Return (X, Y) of the center of cell containing provided text 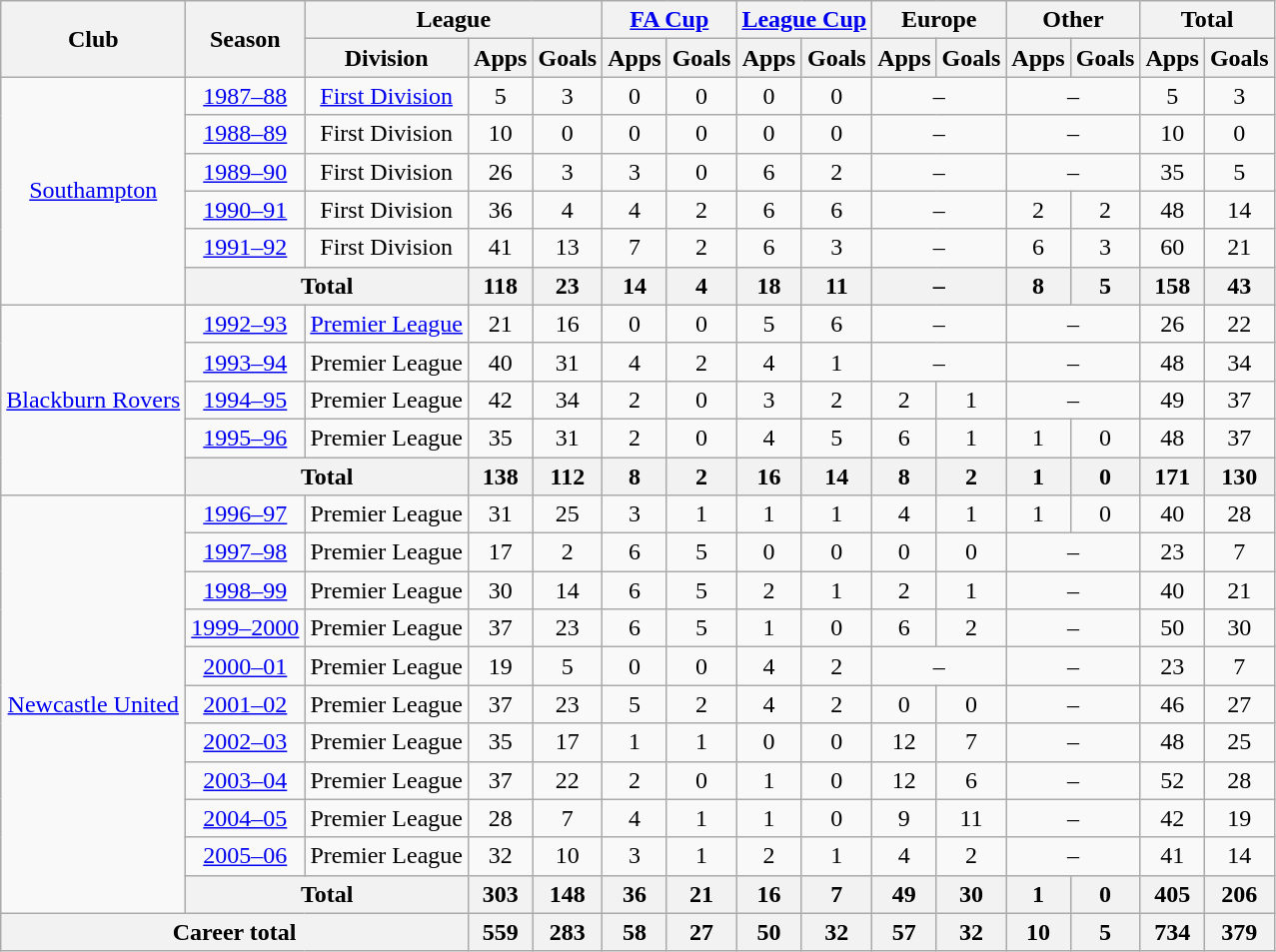
148 (568, 894)
1995–96 (246, 438)
League (454, 20)
43 (1239, 286)
206 (1239, 894)
46 (1172, 704)
Division (387, 58)
171 (1172, 476)
2004–05 (246, 818)
559 (501, 932)
1996–97 (246, 514)
League Cup (804, 20)
1987–88 (246, 96)
112 (568, 476)
60 (1172, 248)
1997–98 (246, 552)
Newcastle United (94, 705)
Club (94, 39)
1993–94 (246, 362)
405 (1172, 894)
13 (568, 248)
138 (501, 476)
1992–93 (246, 324)
303 (501, 894)
Career total (235, 932)
2003–04 (246, 780)
283 (568, 932)
FA Cup (669, 20)
52 (1172, 780)
2000–01 (246, 666)
57 (904, 932)
130 (1239, 476)
18 (769, 286)
118 (501, 286)
Europe (939, 20)
1989–90 (246, 172)
734 (1172, 932)
9 (904, 818)
1999–2000 (246, 628)
1991–92 (246, 248)
Other (1073, 20)
2001–02 (246, 704)
158 (1172, 286)
379 (1239, 932)
1998–99 (246, 590)
1994–95 (246, 400)
58 (635, 932)
2002–03 (246, 742)
2005–06 (246, 856)
1988–89 (246, 134)
Southampton (94, 191)
Season (246, 39)
Blackburn Rovers (94, 400)
1990–91 (246, 210)
